Return (x, y) of the center of cell containing provided text 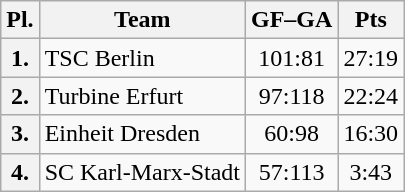
97:118 (292, 96)
60:98 (292, 134)
3:43 (371, 172)
Einheit Dresden (142, 134)
3. (20, 134)
Team (142, 20)
GF–GA (292, 20)
TSC Berlin (142, 58)
101:81 (292, 58)
57:113 (292, 172)
27:19 (371, 58)
16:30 (371, 134)
Pl. (20, 20)
1. (20, 58)
SC Karl-Marx-Stadt (142, 172)
4. (20, 172)
Turbine Erfurt (142, 96)
Pts (371, 20)
2. (20, 96)
22:24 (371, 96)
